Identify which cell holds the provided text, then report its [x, y] central coordinate. 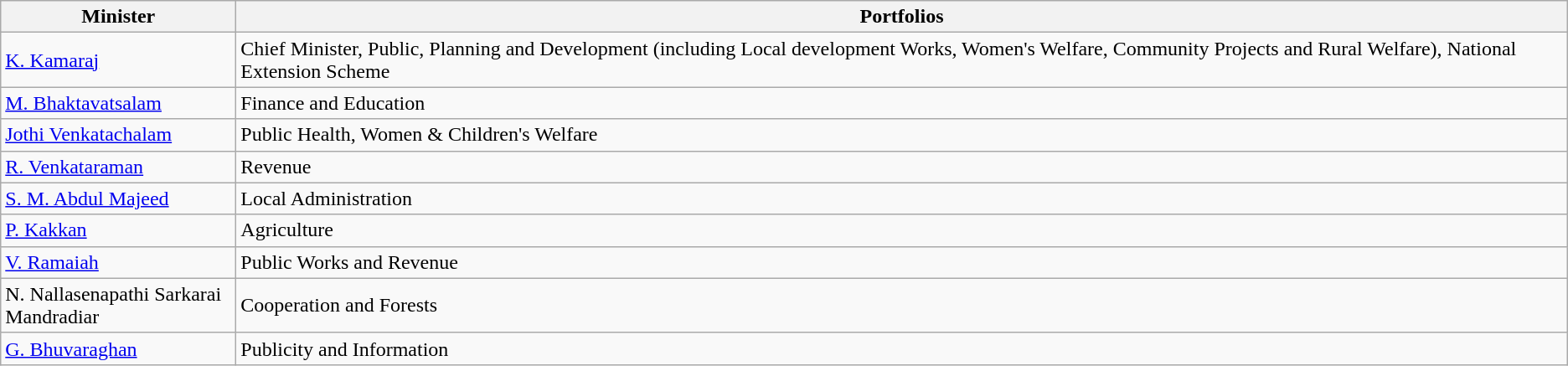
Publicity and Information [901, 348]
Revenue [901, 167]
G. Bhuvaraghan [119, 348]
Public Works and Revenue [901, 262]
N. Nallasenapathi Sarkarai Mandradiar [119, 305]
Local Administration [901, 198]
Portfolios [901, 17]
R. Venkataraman [119, 167]
K. Kamaraj [119, 60]
Minister [119, 17]
S. M. Abdul Majeed [119, 198]
V. Ramaiah [119, 262]
Agriculture [901, 230]
Jothi Venkatachalam [119, 135]
Cooperation and Forests [901, 305]
M. Bhaktavatsalam [119, 103]
Public Health, Women & Children's Welfare [901, 135]
Finance and Education [901, 103]
P. Kakkan [119, 230]
